Search for the cell housing the specified text and yield its (x, y) center coordinate. 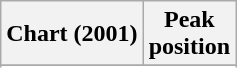
Peakposition (189, 34)
Chart (2001) (72, 34)
